Search for the cell housing the specified text and yield its (X, Y) center coordinate. 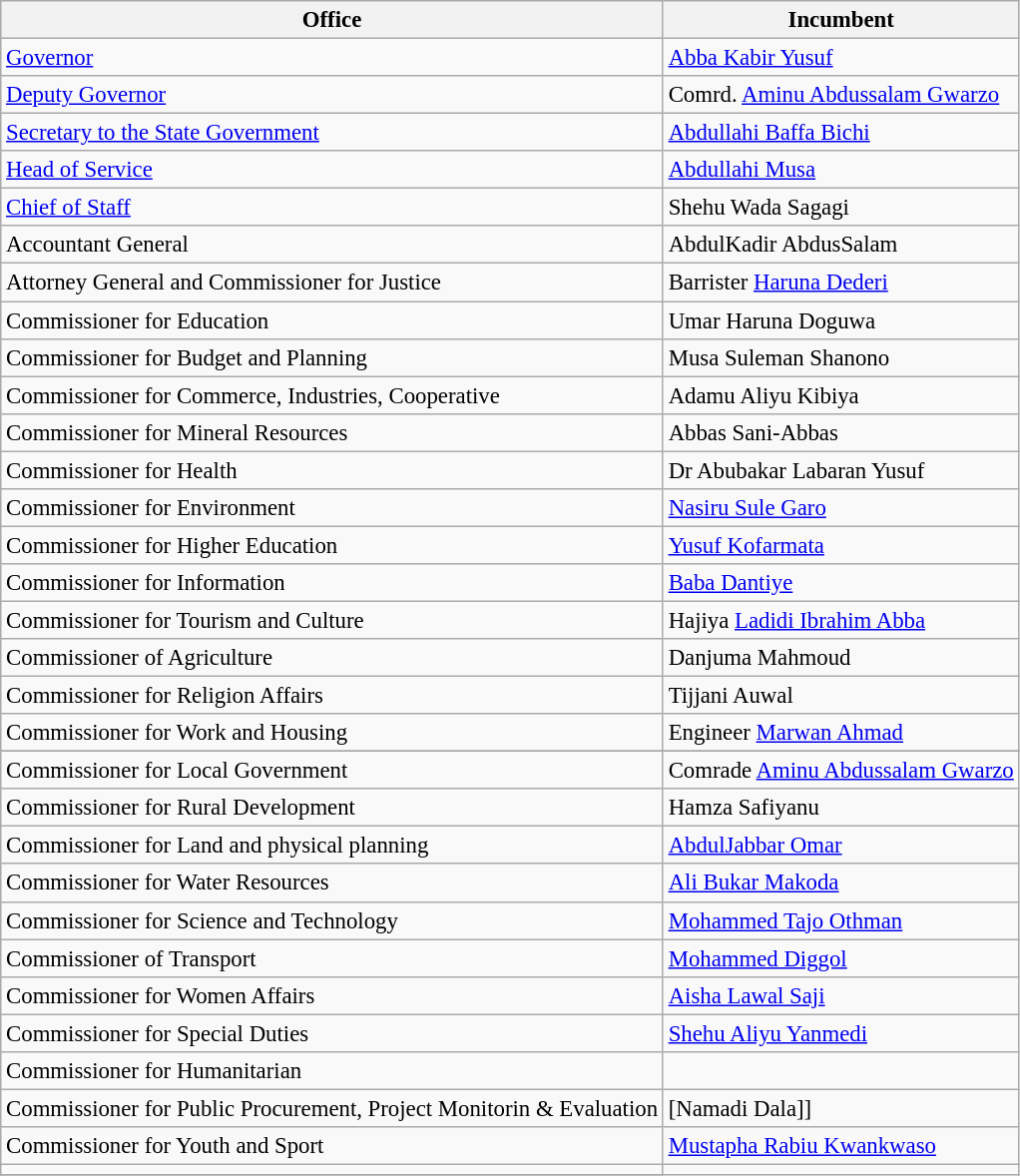
Accountant General (332, 245)
Commissioner of Transport (332, 958)
Commissioner for Higher Education (332, 545)
Comrd. Aminu Abdussalam Gwarzo (840, 95)
Incumbent (840, 20)
Commissioner for Religion Affairs (332, 696)
[Namadi Dala]] (840, 1108)
Commissioner for Budget and Planning (332, 357)
AbdulJabbar Omar (840, 846)
Shehu Aliyu Yanmedi (840, 1033)
Commissioner of Agriculture (332, 658)
Tijjani Auwal (840, 696)
Chief of Staff (332, 208)
Abdullahi Musa (840, 170)
Commissioner for Education (332, 320)
Commissioner for Information (332, 583)
AbdulKadir AbdusSalam (840, 245)
Secretary to the State Government (332, 133)
Office (332, 20)
Governor (332, 58)
Commissioner for Environment (332, 508)
Commissioner for Women Affairs (332, 995)
Commissioner for Work and Housing (332, 733)
Head of Service (332, 170)
Yusuf Kofarmata (840, 545)
Nasiru Sule Garo (840, 508)
Deputy Governor (332, 95)
Abbas Sani-Abbas (840, 432)
Commissioner for Tourism and Culture (332, 620)
Ali Bukar Makoda (840, 883)
Commissioner for Local Government (332, 771)
Baba Dantiye (840, 583)
Commissioner for Humanitarian (332, 1071)
Mohammed Tajo Othman (840, 920)
Mohammed Diggol (840, 958)
Dr Abubakar Labaran Yusuf (840, 470)
Adamu Aliyu Kibiya (840, 395)
Commissioner for Rural Development (332, 808)
Umar Haruna Doguwa (840, 320)
Danjuma Mahmoud (840, 658)
Comrade Aminu Abdussalam Gwarzo (840, 771)
Aisha Lawal Saji (840, 995)
Commissioner for Commerce, Industries, Cooperative (332, 395)
Commissioner for Special Duties (332, 1033)
Commissioner for Health (332, 470)
Abba Kabir Yusuf (840, 58)
Commissioner for Land and physical planning (332, 846)
Barrister Haruna Dederi (840, 283)
Shehu Wada Sagagi (840, 208)
Hajiya Ladidi Ibrahim Abba (840, 620)
Musa Suleman Shanono (840, 357)
Engineer Marwan Ahmad (840, 733)
Commissioner for Science and Technology (332, 920)
Abdullahi Baffa Bichi (840, 133)
Commissioner for Youth and Sport (332, 1146)
Commissioner for Public Procurement, Project Monitorin & Evaluation (332, 1108)
Attorney General and Commissioner for Justice (332, 283)
Mustapha Rabiu Kwankwaso (840, 1146)
Commissioner for Water Resources (332, 883)
Commissioner for Mineral Resources (332, 432)
Hamza Safiyanu (840, 808)
